Return [x, y] of the center of cell containing provided text 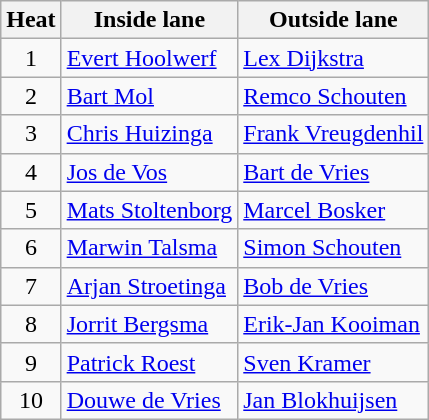
Marcel Bosker [334, 210]
2 [31, 96]
Bob de Vries [334, 286]
Douwe de Vries [150, 400]
Arjan Stroetinga [150, 286]
Sven Kramer [334, 362]
8 [31, 324]
Frank Vreugdenhil [334, 134]
Marwin Talsma [150, 248]
Lex Dijkstra [334, 58]
Chris Huizinga [150, 134]
9 [31, 362]
4 [31, 172]
5 [31, 210]
Jan Blokhuijsen [334, 400]
Heat [31, 20]
Simon Schouten [334, 248]
Inside lane [150, 20]
Outside lane [334, 20]
Mats Stoltenborg [150, 210]
Bart de Vries [334, 172]
7 [31, 286]
Jos de Vos [150, 172]
3 [31, 134]
Patrick Roest [150, 362]
Jorrit Bergsma [150, 324]
1 [31, 58]
Erik-Jan Kooiman [334, 324]
Evert Hoolwerf [150, 58]
Bart Mol [150, 96]
6 [31, 248]
Remco Schouten [334, 96]
10 [31, 400]
